Extract the [x, y] coordinate from the center of the cell holding the provided text.  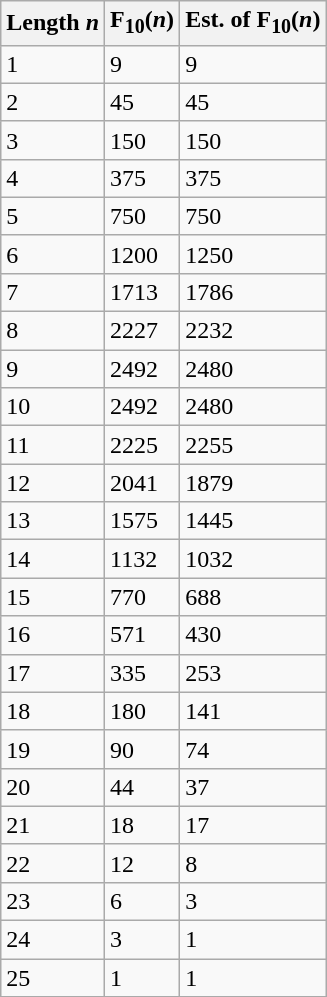
2041 [142, 483]
688 [253, 597]
90 [142, 749]
141 [253, 711]
44 [142, 787]
253 [253, 673]
180 [142, 711]
16 [53, 635]
1713 [142, 292]
37 [253, 787]
19 [53, 749]
15 [53, 597]
1879 [253, 483]
21 [53, 825]
24 [53, 940]
22 [53, 863]
23 [53, 901]
Length n [53, 23]
430 [253, 635]
4 [53, 178]
2255 [253, 445]
1132 [142, 559]
2227 [142, 331]
7 [53, 292]
1032 [253, 559]
1575 [142, 521]
1200 [142, 254]
571 [142, 635]
11 [53, 445]
20 [53, 787]
2 [53, 102]
10 [53, 407]
74 [253, 749]
5 [53, 216]
335 [142, 673]
1250 [253, 254]
13 [53, 521]
2225 [142, 445]
2232 [253, 331]
770 [142, 597]
1445 [253, 521]
1786 [253, 292]
F10(n) [142, 23]
25 [53, 978]
14 [53, 559]
Est. of F10(n) [253, 23]
